Scan for the cell matching the given text and deliver its (X, Y) coordinate at center. 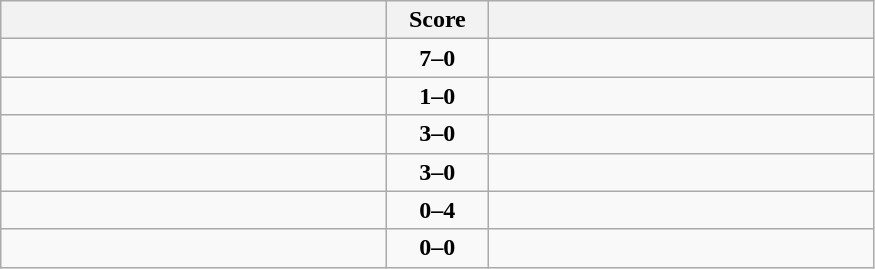
1–0 (438, 96)
7–0 (438, 58)
0–4 (438, 210)
0–0 (438, 248)
Score (438, 20)
